Locate the cell with the specified text and output its [X, Y] center coordinate. 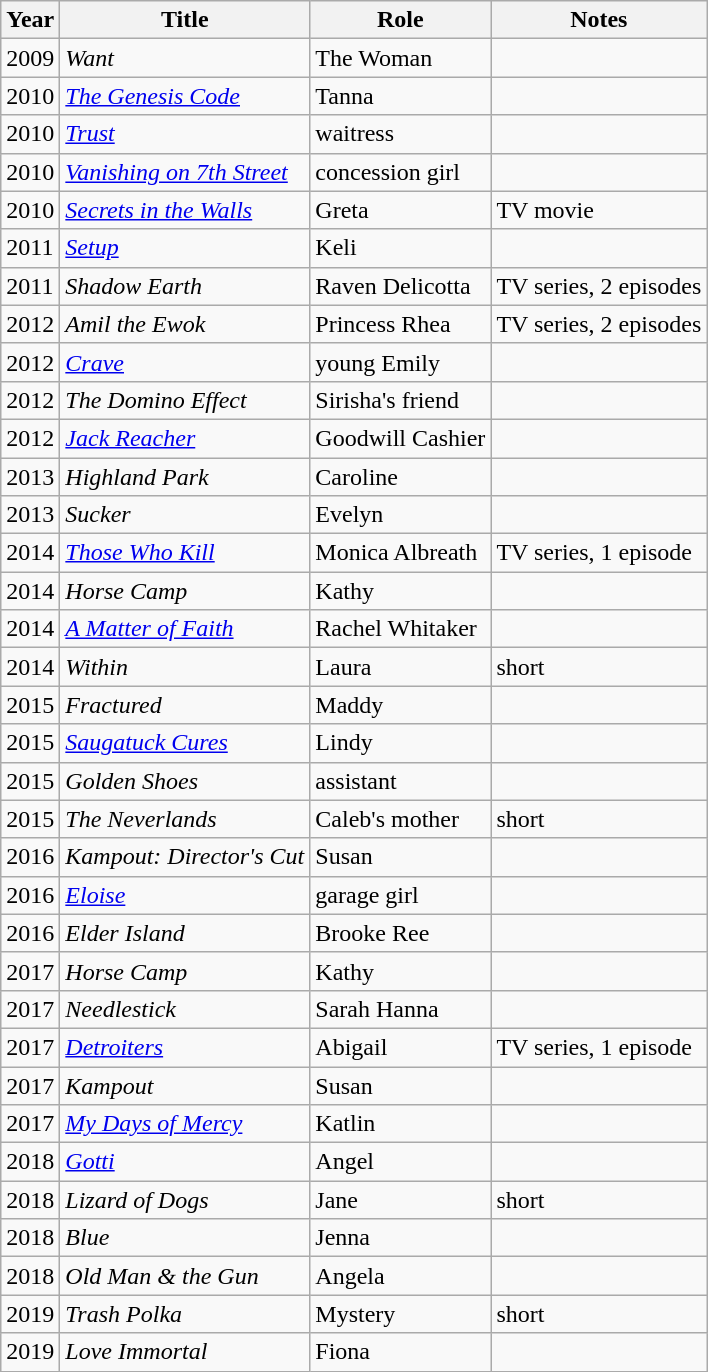
Angela [400, 1276]
Needlestick [185, 1009]
Raven Delicotta [400, 286]
Lizard of Dogs [185, 1200]
The Neverlands [185, 819]
Princess Rhea [400, 324]
Trash Polka [185, 1314]
2009 [30, 58]
Old Man & the Gun [185, 1276]
A Matter of Faith [185, 629]
Saugatuck Cures [185, 743]
Mystery [400, 1314]
Tanna [400, 96]
Jack Reacher [185, 438]
young Emily [400, 362]
Trust [185, 134]
Brooke Ree [400, 933]
Caleb's mother [400, 819]
Setup [185, 248]
Title [185, 20]
My Days of Mercy [185, 1124]
Caroline [400, 477]
Katlin [400, 1124]
Lindy [400, 743]
Sucker [185, 515]
Sirisha's friend [400, 400]
Those Who Kill [185, 553]
Laura [400, 667]
Want [185, 58]
The Woman [400, 58]
Gotti [185, 1162]
waitress [400, 134]
Greta [400, 210]
Angel [400, 1162]
Shadow Earth [185, 286]
assistant [400, 781]
Vanishing on 7th Street [185, 172]
The Genesis Code [185, 96]
Jane [400, 1200]
Detroiters [185, 1047]
Secrets in the Walls [185, 210]
Golden Shoes [185, 781]
Fiona [400, 1352]
Elder Island [185, 933]
Crave [185, 362]
Highland Park [185, 477]
Amil the Ewok [185, 324]
Within [185, 667]
Abigail [400, 1047]
Rachel Whitaker [400, 629]
Monica Albreath [400, 553]
Kampout: Director's Cut [185, 857]
Love Immortal [185, 1352]
Maddy [400, 705]
garage girl [400, 895]
The Domino Effect [185, 400]
Blue [185, 1238]
Evelyn [400, 515]
Eloise [185, 895]
Role [400, 20]
Sarah Hanna [400, 1009]
Fractured [185, 705]
TV movie [599, 210]
Kampout [185, 1085]
Notes [599, 20]
concession girl [400, 172]
Keli [400, 248]
Goodwill Cashier [400, 438]
Year [30, 20]
Jenna [400, 1238]
